Output the [x, y] coordinate of the center of the cell containing the given text.  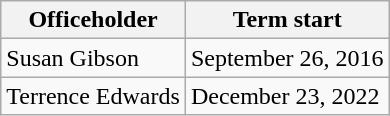
December 23, 2022 [287, 96]
Officeholder [94, 20]
Susan Gibson [94, 58]
September 26, 2016 [287, 58]
Terrence Edwards [94, 96]
Term start [287, 20]
